Find where the given text appears and provide that cell's center as [X, Y] coordinate. 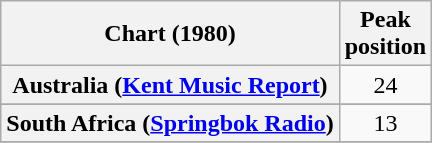
Chart (1980) [170, 34]
Peakposition [385, 34]
South Africa (Springbok Radio) [170, 123]
24 [385, 85]
13 [385, 123]
Australia (Kent Music Report) [170, 85]
